Detect which cell encompasses the target text, then output its [X, Y] center coordinate. 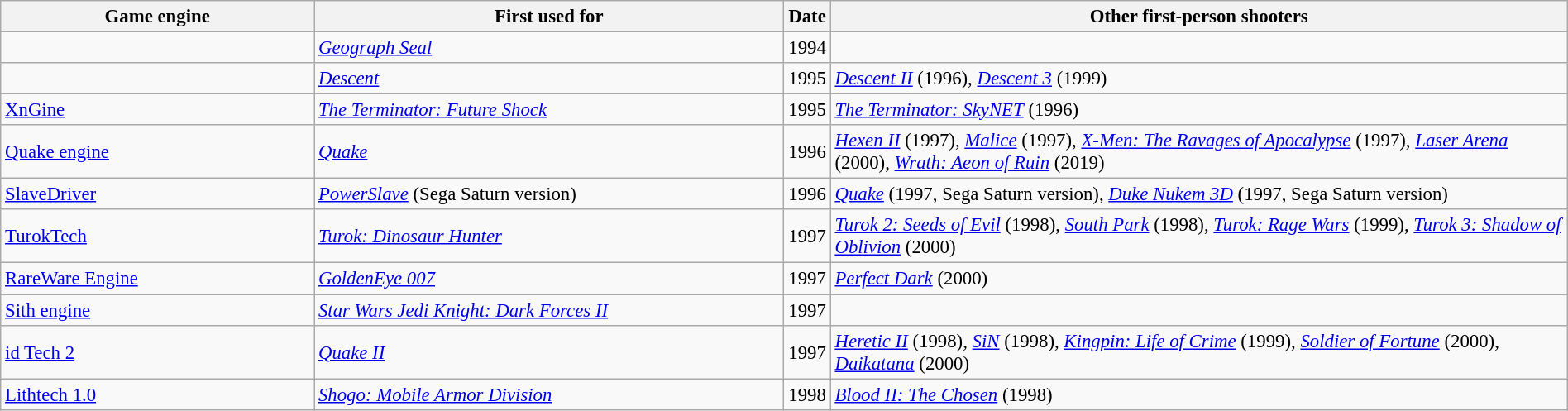
1994 [807, 48]
Date [807, 17]
1998 [807, 394]
Game engine [157, 17]
Descent II (1996), Descent 3 (1999) [1199, 79]
Quake II [549, 352]
Lithtech 1.0 [157, 394]
First used for [549, 17]
Descent [549, 79]
Geograph Seal [549, 48]
Perfect Dark (2000) [1199, 279]
TurokTech [157, 237]
Shogo: Mobile Armor Division [549, 394]
id Tech 2 [157, 352]
Hexen II (1997), Malice (1997), X-Men: The Ravages of Apocalypse (1997), Laser Arena (2000), Wrath: Aeon of Ruin (2019) [1199, 152]
Turok 2: Seeds of Evil (1998), South Park (1998), Turok: Rage Wars (1999), Turok 3: Shadow of Oblivion (2000) [1199, 237]
Other first-person shooters [1199, 17]
The Terminator: Future Shock [549, 110]
GoldenEye 007 [549, 279]
Turok: Dinosaur Hunter [549, 237]
RareWare Engine [157, 279]
Quake (1997, Sega Saturn version), Duke Nukem 3D (1997, Sega Saturn version) [1199, 194]
Sith engine [157, 310]
PowerSlave (Sega Saturn version) [549, 194]
SlaveDriver [157, 194]
Heretic II (1998), SiN (1998), Kingpin: Life of Crime (1999), Soldier of Fortune (2000), Daikatana (2000) [1199, 352]
Star Wars Jedi Knight: Dark Forces II [549, 310]
The Terminator: SkyNET (1996) [1199, 110]
Blood II: The Chosen (1998) [1199, 394]
XnGine [157, 110]
Quake engine [157, 152]
Quake [549, 152]
